Capture the cell that displays the provided text and extract its (x, y) central coordinate. 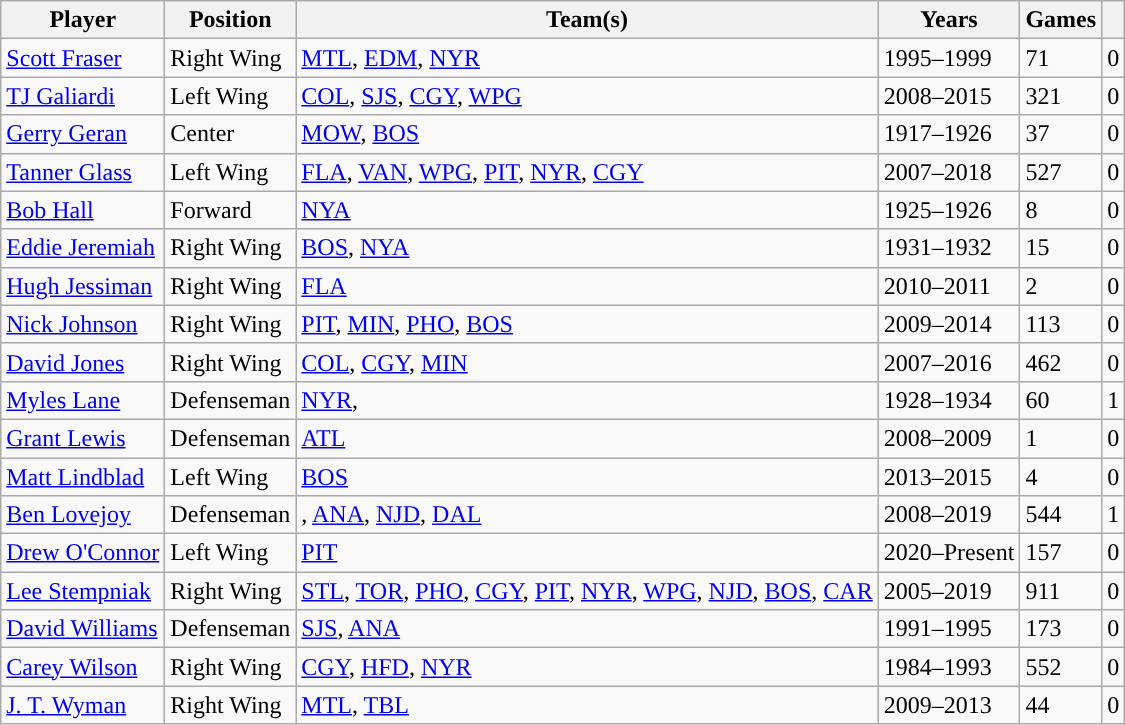
1991–1995 (949, 629)
Hugh Jessiman (83, 286)
2 (1061, 286)
BOS (587, 477)
1931–1932 (949, 248)
462 (1061, 362)
527 (1061, 172)
CGY, HFD, NYR (587, 667)
8 (1061, 210)
ATL (587, 438)
157 (1061, 553)
2010–2011 (949, 286)
COL, SJS, CGY, WPG (587, 96)
Center (230, 134)
Grant Lewis (83, 438)
2007–2018 (949, 172)
Lee Stempniak (83, 591)
Nick Johnson (83, 324)
2009–2014 (949, 324)
NYR, (587, 400)
37 (1061, 134)
Bob Hall (83, 210)
911 (1061, 591)
Forward (230, 210)
44 (1061, 705)
173 (1061, 629)
Carey Wilson (83, 667)
Matt Lindblad (83, 477)
MTL, TBL (587, 705)
15 (1061, 248)
Ben Lovejoy (83, 515)
Drew O'Connor (83, 553)
2008–2019 (949, 515)
Games (1061, 20)
MOW, BOS (587, 134)
BOS, NYA (587, 248)
FLA (587, 286)
STL, TOR, PHO, CGY, PIT, NYR, WPG, NJD, BOS, CAR (587, 591)
2007–2016 (949, 362)
SJS, ANA (587, 629)
4 (1061, 477)
2020–Present (949, 553)
544 (1061, 515)
, ANA, NJD, DAL (587, 515)
NYA (587, 210)
1995–1999 (949, 58)
1917–1926 (949, 134)
Team(s) (587, 20)
2005–2019 (949, 591)
Scott Fraser (83, 58)
Player (83, 20)
PIT (587, 553)
David Williams (83, 629)
1925–1926 (949, 210)
David Jones (83, 362)
Tanner Glass (83, 172)
Eddie Jeremiah (83, 248)
COL, CGY, MIN (587, 362)
Gerry Geran (83, 134)
71 (1061, 58)
1928–1934 (949, 400)
1984–1993 (949, 667)
Position (230, 20)
TJ Galiardi (83, 96)
Myles Lane (83, 400)
60 (1061, 400)
2013–2015 (949, 477)
321 (1061, 96)
2008–2009 (949, 438)
PIT, MIN, PHO, BOS (587, 324)
J. T. Wyman (83, 705)
113 (1061, 324)
2009–2013 (949, 705)
FLA, VAN, WPG, PIT, NYR, CGY (587, 172)
Years (949, 20)
2008–2015 (949, 96)
MTL, EDM, NYR (587, 58)
552 (1061, 667)
